Output the (x, y) coordinate of the center of the cell containing the given text.  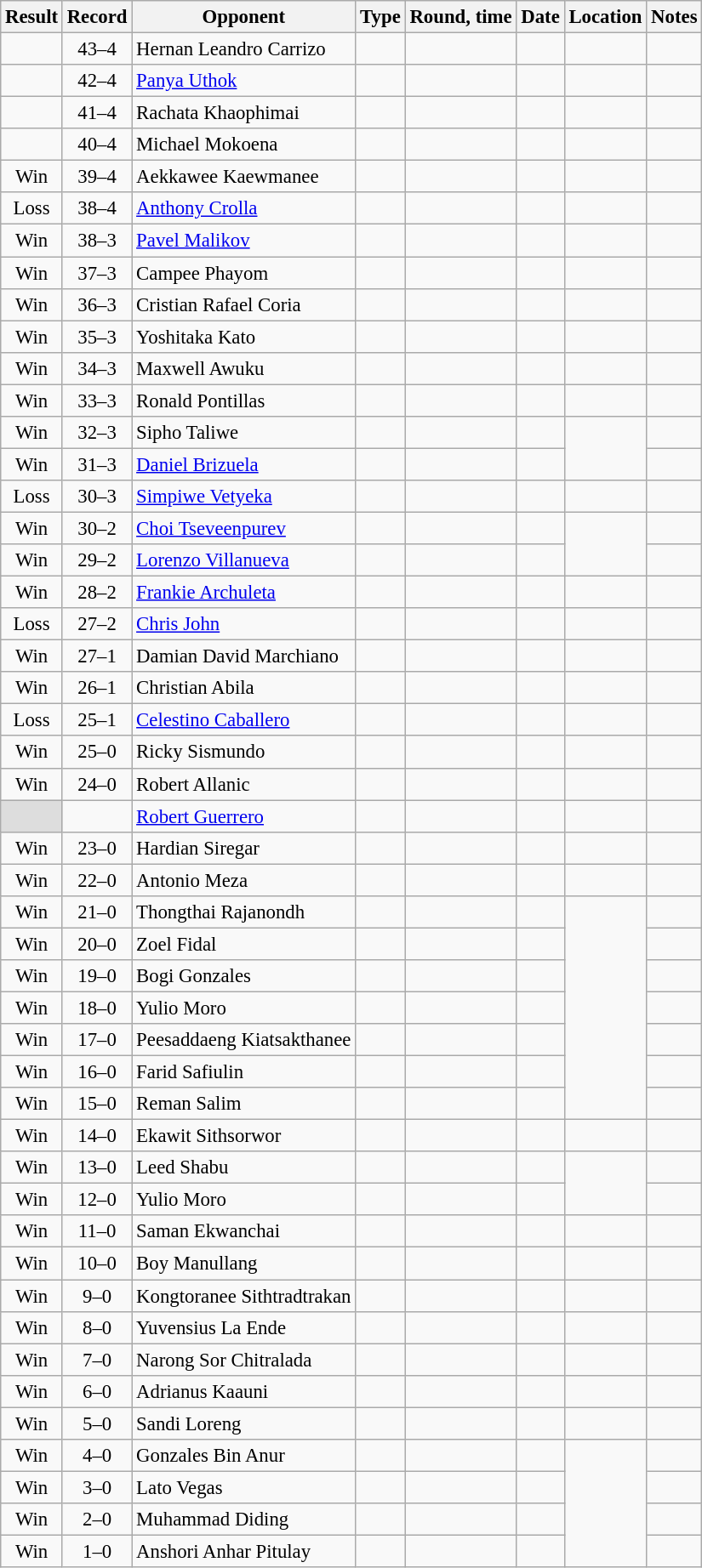
18–0 (97, 1008)
Opponent (243, 17)
Aekkawee Kaewmanee (243, 177)
24–0 (97, 784)
Anthony Crolla (243, 208)
28–2 (97, 593)
25–0 (97, 753)
Adrianus Kaauni (243, 1391)
Celestino Caballero (243, 720)
21–0 (97, 912)
Christian Abila (243, 688)
Sandi Loreng (243, 1423)
Panya Uthok (243, 81)
Yuvensius La Ende (243, 1327)
Date (540, 17)
Yoshitaka Kato (243, 337)
Kongtoranee Sithtradtrakan (243, 1296)
26–1 (97, 688)
Michael Mokoena (243, 145)
25–1 (97, 720)
43–4 (97, 49)
33–3 (97, 401)
10–0 (97, 1264)
Frankie Archuleta (243, 593)
16–0 (97, 1072)
36–3 (97, 304)
11–0 (97, 1232)
9–0 (97, 1296)
38–4 (97, 208)
15–0 (97, 1104)
Narong Sor Chitralada (243, 1360)
27–1 (97, 656)
Lato Vegas (243, 1487)
Muhammad Diding (243, 1520)
Anshori Anhar Pitulay (243, 1551)
Damian David Marchiano (243, 656)
29–2 (97, 560)
35–3 (97, 337)
40–4 (97, 145)
Boy Manullang (243, 1264)
42–4 (97, 81)
27–2 (97, 624)
1–0 (97, 1551)
Lorenzo Villanueva (243, 560)
Robert Guerrero (243, 816)
Ricky Sismundo (243, 753)
Bogi Gonzales (243, 976)
12–0 (97, 1200)
Type (380, 17)
30–2 (97, 528)
22–0 (97, 880)
38–3 (97, 241)
Reman Salim (243, 1104)
Peesaddaeng Kiatsakthanee (243, 1040)
23–0 (97, 848)
Daniel Brizuela (243, 464)
3–0 (97, 1487)
37–3 (97, 273)
Ronald Pontillas (243, 401)
Simpiwe Vetyeka (243, 497)
20–0 (97, 944)
19–0 (97, 976)
Pavel Malikov (243, 241)
Chris John (243, 624)
Maxwell Awuku (243, 368)
4–0 (97, 1456)
34–3 (97, 368)
Choi Tseveenpurev (243, 528)
14–0 (97, 1136)
Campee Phayom (243, 273)
Leed Shabu (243, 1167)
Thongthai Rajanondh (243, 912)
Hardian Siregar (243, 848)
Rachata Khaophimai (243, 113)
8–0 (97, 1327)
31–3 (97, 464)
30–3 (97, 497)
6–0 (97, 1391)
5–0 (97, 1423)
7–0 (97, 1360)
Saman Ekwanchai (243, 1232)
41–4 (97, 113)
Cristian Rafael Coria (243, 304)
Hernan Leandro Carrizo (243, 49)
13–0 (97, 1167)
Sipho Taliwe (243, 433)
Result (32, 17)
Zoel Fidal (243, 944)
Location (606, 17)
Ekawit Sithsorwor (243, 1136)
Robert Allanic (243, 784)
39–4 (97, 177)
Farid Safiulin (243, 1072)
Record (97, 17)
Gonzales Bin Anur (243, 1456)
17–0 (97, 1040)
2–0 (97, 1520)
Notes (674, 17)
Antonio Meza (243, 880)
Round, time (461, 17)
32–3 (97, 433)
